Pinpoint the cell where the given text exists, returning its (x, y) midpoint coordinate. 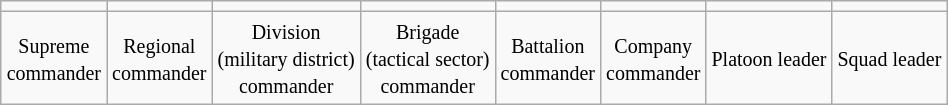
Supremecommander (54, 58)
Platoon leader (769, 58)
Squad leader (890, 58)
Battalioncommander (548, 58)
Division(military district)commander (286, 58)
Regionalcommander (160, 58)
Companycommander (654, 58)
Brigade(tactical sector)commander (428, 58)
